Identify which cell holds the provided text, then report its (X, Y) central coordinate. 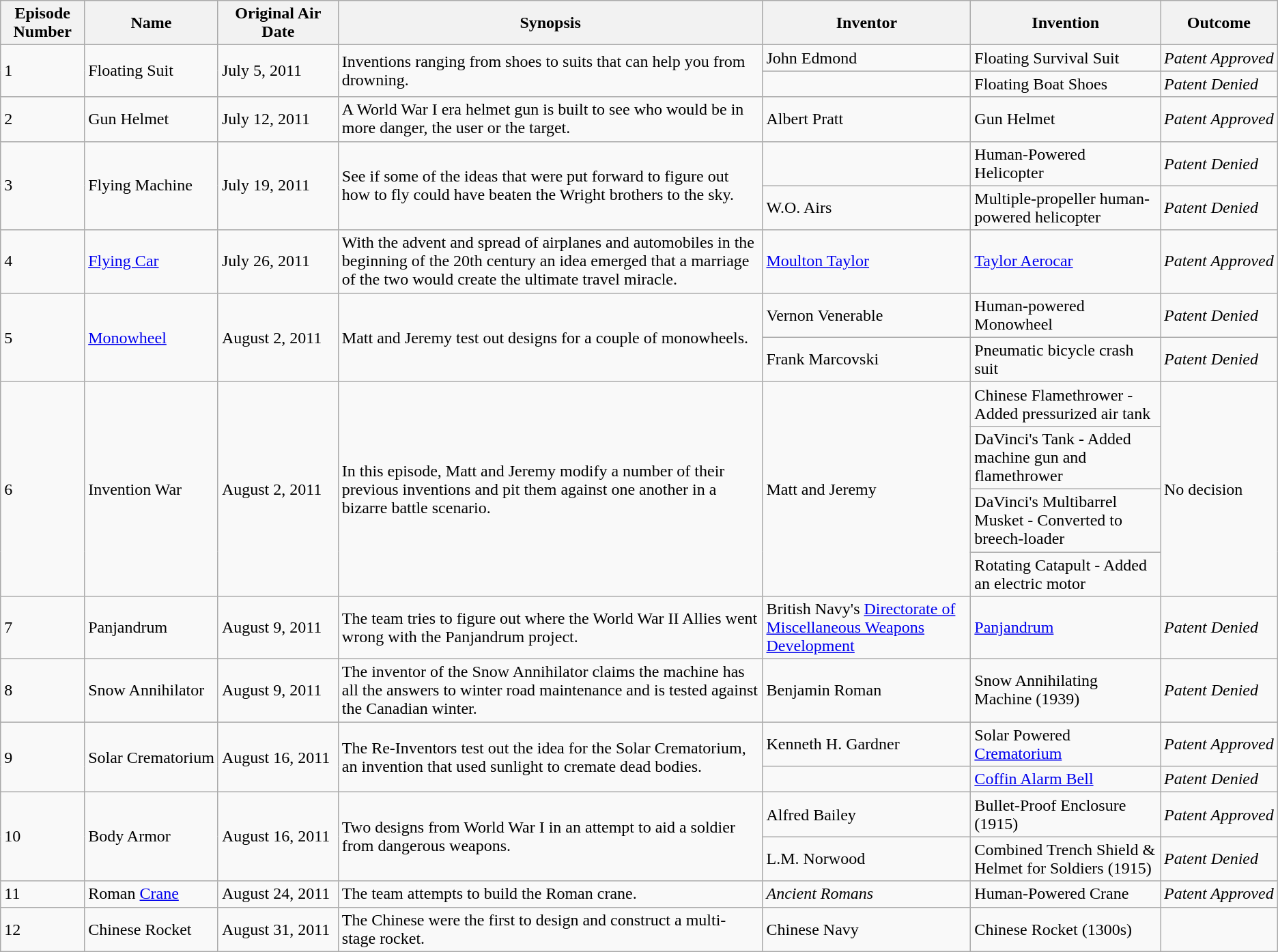
5 (42, 337)
9 (42, 758)
Two designs from World War I in an attempt to aid a soldier from dangerous weapons. (550, 837)
July 12, 2011 (278, 119)
11 (42, 894)
Benjamin Roman (867, 691)
Solar Powered Crematorium (1066, 744)
The Chinese were the first to design and construct a multi-stage rocket. (550, 929)
The Re-Inventors test out the idea for the Solar Crematorium, an invention that used sunlight to cremate dead bodies. (550, 758)
W.O. Airs (867, 207)
John Edmond (867, 58)
3 (42, 186)
July 26, 2011 (278, 261)
8 (42, 691)
Matt and Jeremy test out designs for a couple of monowheels. (550, 337)
Chinese Rocket (1300s) (1066, 929)
Body Armor (152, 837)
July 19, 2011 (278, 186)
The inventor of the Snow Annihilator claims the machine has all the answers to winter road maintenance and is tested against the Canadian winter. (550, 691)
Monowheel (152, 337)
Frank Marcovski (867, 359)
Multiple-propeller human-powered helicopter (1066, 207)
July 5, 2011 (278, 71)
Invention (1066, 23)
DaVinci's Multibarrel Musket - Converted to breech-loader (1066, 520)
Snow Annihilating Machine (1939) (1066, 691)
Human-Powered Crane (1066, 894)
Chinese Navy (867, 929)
10 (42, 837)
Matt and Jeremy (867, 489)
12 (42, 929)
A World War I era helmet gun is built to see who would be in more danger, the user or the target. (550, 119)
Snow Annihilator (152, 691)
British Navy's Directorate of Miscellaneous Weapons Development (867, 628)
Original Air Date (278, 23)
Name (152, 23)
August 24, 2011 (278, 894)
Kenneth H. Gardner (867, 744)
Bullet-Proof Enclosure (1915) (1066, 815)
Flying Machine (152, 186)
7 (42, 628)
Moulton Taylor (867, 261)
Solar Crematorium (152, 758)
1 (42, 71)
August 31, 2011 (278, 929)
Ancient Romans (867, 894)
L.M. Norwood (867, 859)
Floating Suit (152, 71)
4 (42, 261)
Floating Survival Suit (1066, 58)
Episode Number (42, 23)
In this episode, Matt and Jeremy modify a number of their previous inventions and pit them against one another in a bizarre battle scenario. (550, 489)
Chinese Rocket (152, 929)
Albert Pratt (867, 119)
Synopsis (550, 23)
Flying Car (152, 261)
See if some of the ideas that were put forward to figure out how to fly could have beaten the Wright brothers to the sky. (550, 186)
6 (42, 489)
Human-powered Monowheel (1066, 315)
Outcome (1219, 23)
Invention War (152, 489)
Human-Powered Helicopter (1066, 164)
Alfred Bailey (867, 815)
Chinese Flamethrower - Added pressurized air tank (1066, 404)
Pneumatic bicycle crash suit (1066, 359)
Floating Boat Shoes (1066, 84)
The team attempts to build the Roman crane. (550, 894)
Coffin Alarm Bell (1066, 779)
Rotating Catapult - Added an electric motor (1066, 573)
Inventor (867, 23)
DaVinci's Tank - Added machine gun and flamethrower (1066, 457)
No decision (1219, 489)
2 (42, 119)
Combined Trench Shield & Helmet for Soldiers (1915) (1066, 859)
Roman Crane (152, 894)
The team tries to figure out where the World War II Allies went wrong with the Panjandrum project. (550, 628)
Vernon Venerable (867, 315)
Inventions ranging from shoes to suits that can help you from drowning. (550, 71)
Taylor Aerocar (1066, 261)
